Scan for the cell matching the given text and deliver its (x, y) coordinate at center. 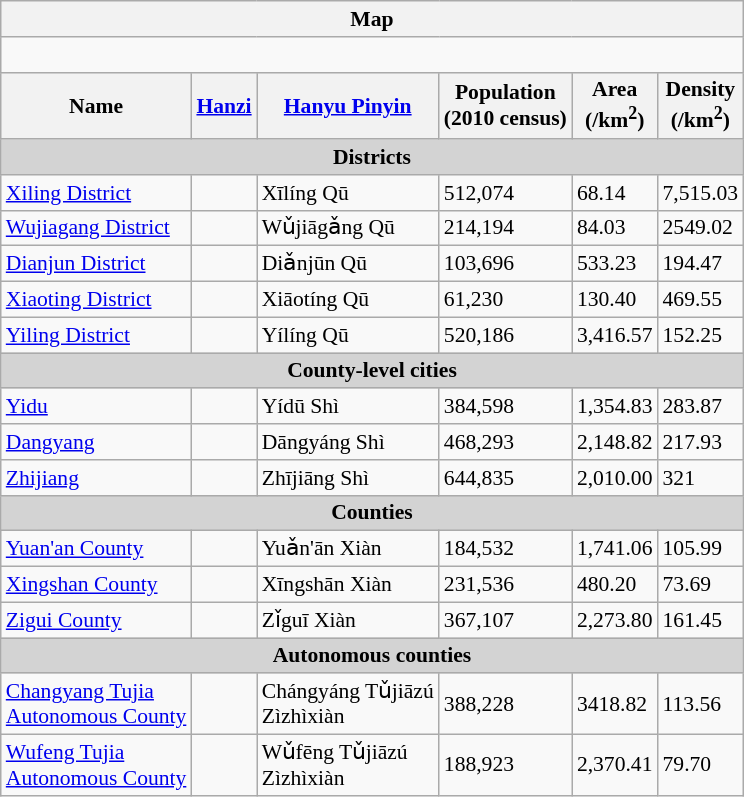
Yidu (96, 407)
Xīngshān Xiàn (348, 585)
Wujiagang District (96, 228)
Xiling District (96, 193)
152.25 (701, 335)
Yiling District (96, 335)
61,230 (506, 300)
184,532 (506, 549)
2,273.80 (615, 620)
3,416.57 (615, 335)
Changyang TujiaAutonomous County (96, 704)
County-level cities (372, 371)
Yuan'an County (96, 549)
Wǔfēng TǔjiāzúZìzhìxiàn (348, 766)
2549.02 (701, 228)
Map (372, 19)
161.45 (701, 620)
Districts (372, 157)
Chángyáng TǔjiāzúZìzhìxiàn (348, 704)
Density(/km2) (701, 106)
Yuǎn'ān Xiàn (348, 549)
194.47 (701, 264)
1,354.83 (615, 407)
Dāngyáng Shì (348, 442)
Hanzi (224, 106)
Autonomous counties (372, 656)
Zhījiāng Shì (348, 478)
Diǎnjūn Qū (348, 264)
469.55 (701, 300)
388,228 (506, 704)
103,696 (506, 264)
214,194 (506, 228)
520,186 (506, 335)
Population(2010 census) (506, 106)
Xīlíng Qū (348, 193)
468,293 (506, 442)
2,370.41 (615, 766)
Xingshan County (96, 585)
Yídū Shì (348, 407)
73.69 (701, 585)
512,074 (506, 193)
Name (96, 106)
Wǔjiāgǎng Qū (348, 228)
533.23 (615, 264)
105.99 (701, 549)
84.03 (615, 228)
321 (701, 478)
113.56 (701, 704)
367,107 (506, 620)
Xiāotíng Qū (348, 300)
Hanyu Pinyin (348, 106)
Zǐguī Xiàn (348, 620)
Zigui County (96, 620)
2,148.82 (615, 442)
384,598 (506, 407)
2,010.00 (615, 478)
3418.82 (615, 704)
644,835 (506, 478)
79.70 (701, 766)
Dangyang (96, 442)
Xiaoting District (96, 300)
217.93 (701, 442)
Counties (372, 513)
Dianjun District (96, 264)
231,536 (506, 585)
Area(/km2) (615, 106)
1,741.06 (615, 549)
130.40 (615, 300)
188,923 (506, 766)
68.14 (615, 193)
7,515.03 (701, 193)
283.87 (701, 407)
Yílíng Qū (348, 335)
Wufeng TujiaAutonomous County (96, 766)
480.20 (615, 585)
Zhijiang (96, 478)
